Detect which cell encompasses the target text, then output its (X, Y) center coordinate. 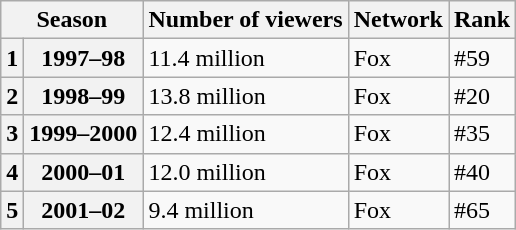
5 (12, 210)
#20 (482, 96)
1 (12, 58)
2001–02 (84, 210)
#35 (482, 134)
1998–99 (84, 96)
Season (72, 20)
9.4 million (246, 210)
13.8 million (246, 96)
4 (12, 172)
#65 (482, 210)
1997–98 (84, 58)
1999–2000 (84, 134)
11.4 million (246, 58)
3 (12, 134)
#40 (482, 172)
Number of viewers (246, 20)
12.0 million (246, 172)
#59 (482, 58)
2000–01 (84, 172)
Network (398, 20)
Rank (482, 20)
2 (12, 96)
12.4 million (246, 134)
